Return [x, y] of the center of cell containing provided text 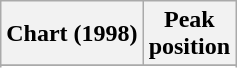
Peakposition [189, 34]
Chart (1998) [72, 34]
